Provide the [X, Y] coordinate of the cell's center where the given text is located.  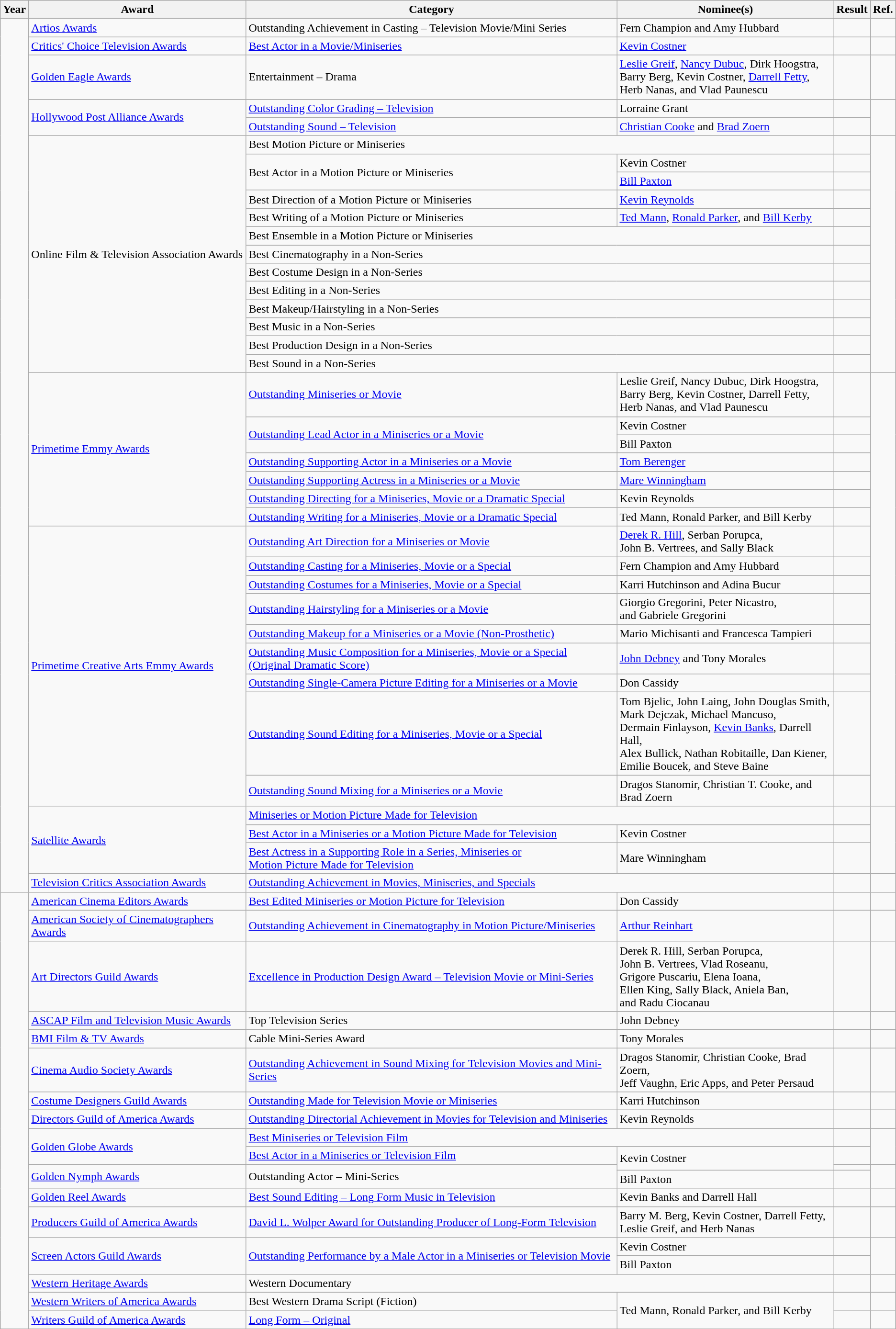
Top Television Series [432, 1020]
Cable Mini-Series Award [432, 1038]
Outstanding Directing for a Miniseries, Movie or a Dramatic Special [432, 498]
Karri Hutchinson and Adina Bucur [726, 585]
Long Form – Original [432, 1319]
Satellite Awards [137, 840]
Barry M. Berg, Kevin Costner, Darrell Fetty, Leslie Greif, and Herb Nanas [726, 1222]
Kevin Banks and Darrell Hall [726, 1197]
Outstanding Color Grading – Television [432, 108]
Outstanding Performance by a Male Actor in a Miniseries or Television Movie [432, 1256]
Outstanding Makeup for a Miniseries or a Movie (Non-Prosthetic) [432, 634]
Best Actor in a Miniseries or Television Film [432, 1156]
Outstanding Writing for a Miniseries, Movie or a Dramatic Special [432, 517]
Outstanding Achievement in Cinematography in Motion Picture/Miniseries [432, 926]
Best Sound Editing – Long Form Music in Television [432, 1197]
American Cinema Editors Awards [137, 901]
Outstanding Hairstyling for a Miniseries or a Movie [432, 609]
Golden Reel Awards [137, 1197]
Best Music in a Non-Series [540, 327]
Outstanding Supporting Actress in a Miniseries or a Movie [432, 480]
Hollywood Post Alliance Awards [137, 117]
Costume Designers Guild Awards [137, 1101]
Critics' Choice Television Awards [137, 46]
Best Cinematography in a Non-Series [540, 254]
Dragos Stanomir, Christian Cooke, Brad Zoern, Jeff Vaughn, Eric Apps, and Peter Persaud [726, 1070]
Mario Michisanti and Francesca Tampieri [726, 634]
Western Heritage Awards [137, 1283]
Best Costume Design in a Non-Series [540, 272]
Christian Cooke and Brad Zoern [726, 126]
Producers Guild of America Awards [137, 1222]
John Debney and Tony Morales [726, 659]
Derek R. Hill, Serban Porupca, John B. Vertrees, Vlad Roseanu, Grigore Puscariu, Elena Ioana, Ellen King, Sally Black, Aniela Ban, and Radu Ciocanau [726, 976]
Western Writers of America Awards [137, 1301]
Arthur Reinhart [726, 926]
Award [137, 10]
Primetime Creative Arts Emmy Awards [137, 666]
Best Actor in a Movie/Miniseries [432, 46]
Online Film & Television Association Awards [137, 254]
Outstanding Supporting Actor in a Miniseries or a Movie [432, 462]
Miniseries or Motion Picture Made for Television [540, 815]
Outstanding Achievement in Casting – Television Movie/Mini Series [432, 28]
Best Sound in a Non-Series [540, 363]
Outstanding Directorial Achievement in Movies for Television and Miniseries [432, 1119]
Outstanding Lead Actor in a Miniseries or a Movie [432, 435]
Giorgio Gregorini, Peter Nicastro, and Gabriele Gregorini [726, 609]
Golden Nymph Awards [137, 1177]
Year [14, 10]
Entertainment – Drama [432, 77]
Dragos Stanomir, Christian T. Cooke, and Brad Zoern [726, 791]
Outstanding Casting for a Miniseries, Movie or a Special [432, 566]
Best Actor in a Miniseries or a Motion Picture Made for Television [432, 833]
Outstanding Achievement in Sound Mixing for Television Movies and Mini-Series [432, 1070]
Western Documentary [540, 1283]
Outstanding Sound Editing for a Miniseries, Movie or a Special [432, 733]
Best Production Design in a Non-Series [540, 345]
Outstanding Achievement in Movies, Miniseries, and Specials [540, 883]
Lorraine Grant [726, 108]
John Debney [726, 1020]
ASCAP Film and Television Music Awards [137, 1020]
Outstanding Miniseries or Movie [432, 394]
Excellence in Production Design Award – Television Movie or Mini-Series [432, 976]
Best Writing of a Motion Picture or Miniseries [432, 217]
Outstanding Actor – Mini-Series [432, 1177]
Primetime Emmy Awards [137, 449]
American Society of Cinematographers Awards [137, 926]
Best Editing in a Non-Series [540, 291]
Ref. [883, 10]
Tony Morales [726, 1038]
Best Western Drama Script (Fiction) [432, 1301]
Cinema Audio Society Awards [137, 1070]
Outstanding Sound Mixing for a Miniseries or a Movie [432, 791]
Category [432, 10]
BMI Film & TV Awards [137, 1038]
Best Actor in a Motion Picture or Miniseries [432, 172]
Outstanding Costumes for a Miniseries, Movie or a Special [432, 585]
Best Edited Miniseries or Motion Picture for Television [432, 901]
Nominee(s) [726, 10]
Art Directors Guild Awards [137, 976]
Best Actress in a Supporting Role in a Series, Miniseries or Motion Picture Made for Television [432, 858]
Karri Hutchinson [726, 1101]
Golden Globe Awards [137, 1147]
Best Miniseries or Television Film [540, 1138]
Screen Actors Guild Awards [137, 1256]
Outstanding Music Composition for a Miniseries, Movie or a Special (Original Dramatic Score) [432, 659]
Writers Guild of America Awards [137, 1319]
Best Motion Picture or Miniseries [540, 145]
Tom Berenger [726, 462]
Result [852, 10]
Directors Guild of America Awards [137, 1119]
Television Critics Association Awards [137, 883]
Golden Eagle Awards [137, 77]
David L. Wolper Award for Outstanding Producer of Long-Form Television [432, 1222]
Best Ensemble in a Motion Picture or Miniseries [540, 236]
Outstanding Sound – Television [432, 126]
Best Direction of a Motion Picture or Miniseries [432, 199]
Outstanding Made for Television Movie or Miniseries [432, 1101]
Outstanding Single-Camera Picture Editing for a Miniseries or a Movie [432, 683]
Best Makeup/Hairstyling in a Non-Series [540, 309]
Outstanding Art Direction for a Miniseries or Movie [432, 541]
Artios Awards [137, 28]
Derek R. Hill, Serban Porupca, John B. Vertrees, and Sally Black [726, 541]
